Return the [x, y] coordinate for the center point of the cell that contains the specified text.  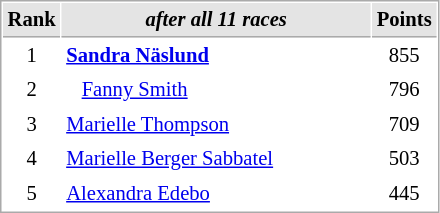
Marielle Thompson [216, 124]
503 [404, 158]
Marielle Berger Sabbatel [216, 158]
Rank [32, 20]
3 [32, 124]
445 [404, 194]
Fanny Smith [216, 90]
Sandra Näslund [216, 56]
4 [32, 158]
Points [404, 20]
709 [404, 124]
Alexandra Edebo [216, 194]
after all 11 races [216, 20]
1 [32, 56]
2 [32, 90]
855 [404, 56]
796 [404, 90]
5 [32, 194]
